Determine the [x, y] coordinate at the center of the cell enclosing the given text.  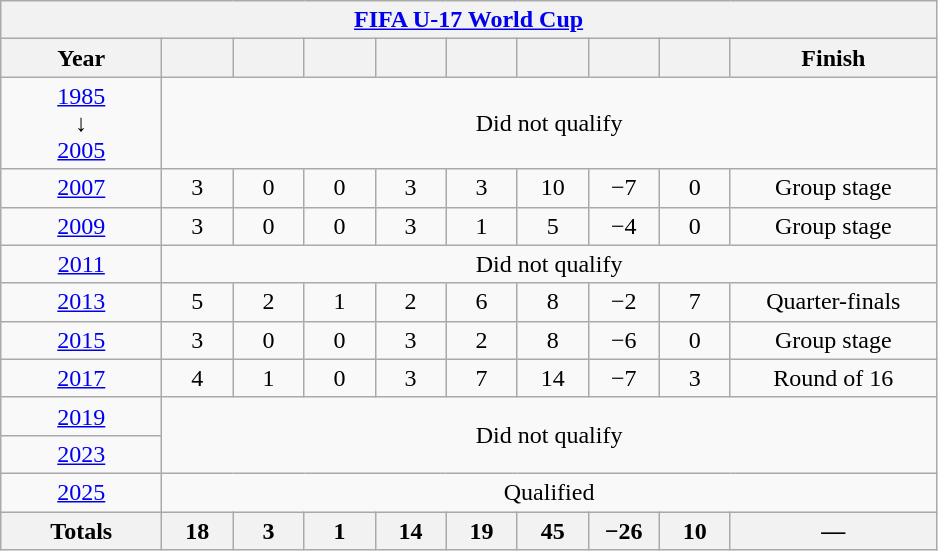
Qualified [550, 492]
−2 [624, 302]
2025 [82, 492]
2019 [82, 416]
2017 [82, 378]
Round of 16 [833, 378]
19 [482, 531]
— [833, 531]
1985↓ 2005 [82, 123]
Finish [833, 58]
2023 [82, 454]
FIFA U-17 World Cup [469, 20]
2011 [82, 264]
18 [198, 531]
6 [482, 302]
Year [82, 58]
2013 [82, 302]
−4 [624, 226]
2015 [82, 340]
−26 [624, 531]
−6 [624, 340]
45 [552, 531]
2007 [82, 188]
4 [198, 378]
Totals [82, 531]
Quarter-finals [833, 302]
2009 [82, 226]
